Output the [x, y] coordinate of the center of the cell containing the given text.  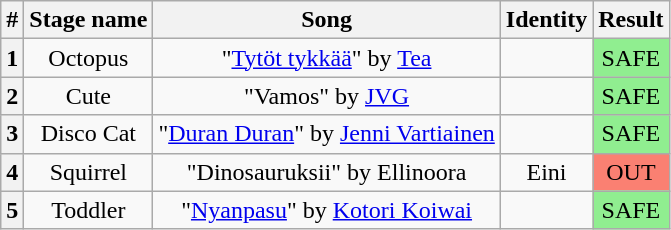
Cute [88, 96]
# [12, 20]
"Dinosauruksii" by Ellinoora [326, 172]
Disco Cat [88, 134]
Stage name [88, 20]
"Duran Duran" by Jenni Vartiainen [326, 134]
3 [12, 134]
4 [12, 172]
Squirrel [88, 172]
Toddler [88, 210]
Identity [546, 20]
5 [12, 210]
"Vamos" by JVG [326, 96]
Song [326, 20]
1 [12, 58]
OUT [631, 172]
2 [12, 96]
Octopus [88, 58]
Eini [546, 172]
Result [631, 20]
"Tytöt tykkää" by Tea [326, 58]
"Nyanpasu" by Kotori Koiwai [326, 210]
